Find where the given text appears and provide that cell's center as [X, Y] coordinate. 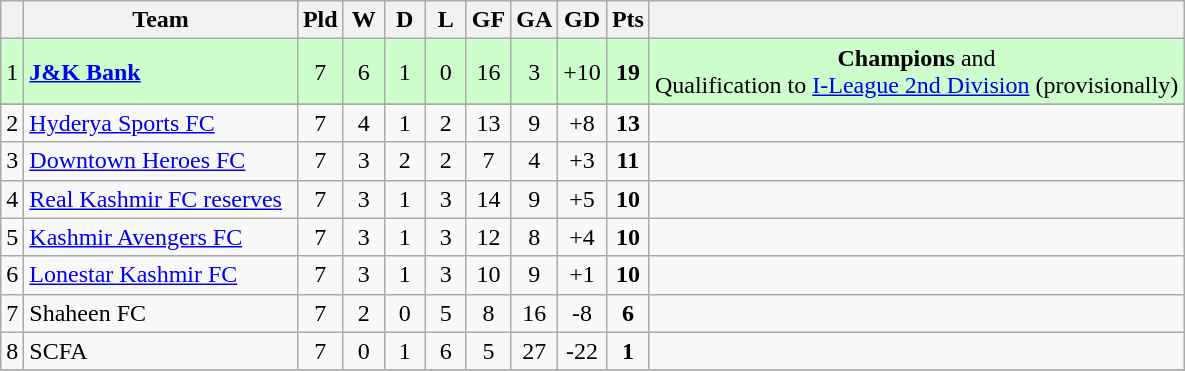
Downtown Heroes FC [161, 161]
Pts [628, 20]
-22 [582, 351]
Shaheen FC [161, 313]
Team [161, 20]
+5 [582, 199]
Pld [320, 20]
GF [488, 20]
J&K Bank [161, 72]
L [446, 20]
27 [534, 351]
+1 [582, 275]
14 [488, 199]
Real Kashmir FC reserves [161, 199]
SCFA [161, 351]
D [404, 20]
Champions andQualification to I-League 2nd Division (provisionally) [916, 72]
Lonestar Kashmir FC [161, 275]
+10 [582, 72]
12 [488, 237]
-8 [582, 313]
Hyderya Sports FC [161, 123]
11 [628, 161]
19 [628, 72]
W [364, 20]
Kashmir Avengers FC [161, 237]
GD [582, 20]
+4 [582, 237]
GA [534, 20]
+8 [582, 123]
+3 [582, 161]
